Capture the cell that displays the provided text and extract its [x, y] central coordinate. 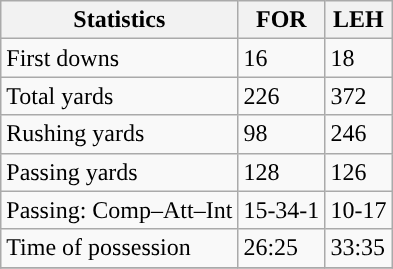
18 [358, 58]
33:35 [358, 248]
15-34-1 [282, 210]
Total yards [120, 96]
246 [358, 134]
Time of possession [120, 248]
10-17 [358, 210]
LEH [358, 20]
126 [358, 172]
226 [282, 96]
Passing: Comp–Att–Int [120, 210]
128 [282, 172]
98 [282, 134]
16 [282, 58]
26:25 [282, 248]
FOR [282, 20]
Rushing yards [120, 134]
Passing yards [120, 172]
372 [358, 96]
First downs [120, 58]
Statistics [120, 20]
